Find where the given text appears and provide that cell's center as (X, Y) coordinate. 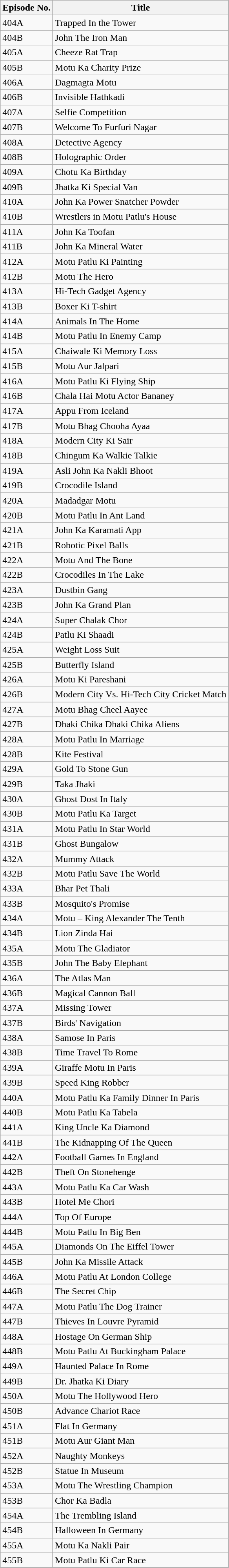
412A (27, 262)
428B (27, 754)
John The Baby Elephant (141, 963)
406A (27, 82)
408A (27, 142)
Crocodiles In The Lake (141, 575)
Boxer Ki T-shirt (141, 306)
Taka Jhaki (141, 784)
417B (27, 426)
410A (27, 202)
455A (27, 1545)
407B (27, 127)
Jhatka Ki Special Van (141, 187)
Invisible Hathkadi (141, 97)
426A (27, 680)
Samose In Paris (141, 1038)
448A (27, 1336)
436B (27, 993)
Patlu Ki Shaadi (141, 635)
Thieves In Louvre Pyramid (141, 1321)
Birds' Navigation (141, 1023)
Diamonds On The Eiffel Tower (141, 1247)
Dhaki Chika Dhaki Chika Aliens (141, 724)
Chaiwale Ki Memory Loss (141, 351)
Chingum Ka Walkie Talkie (141, 456)
451B (27, 1441)
Motu And The Bone (141, 560)
Mosquito's Promise (141, 903)
Motu Patlu In Ant Land (141, 515)
Wrestlers in Motu Patlu's House (141, 217)
430A (27, 799)
Robotic Pixel Balls (141, 545)
415A (27, 351)
Modern City Ki Sair (141, 441)
422B (27, 575)
418B (27, 456)
The Secret Chip (141, 1292)
Kite Festival (141, 754)
Haunted Palace In Rome (141, 1366)
454B (27, 1530)
John Ka Toofan (141, 232)
Hotel Me Chori (141, 1202)
446B (27, 1292)
425B (27, 665)
Chala Hai Motu Actor Bananey (141, 396)
Appu From Iceland (141, 411)
Flat In Germany (141, 1426)
442B (27, 1172)
455B (27, 1560)
Madadgar Motu (141, 500)
443A (27, 1187)
454A (27, 1515)
417A (27, 411)
Motu – King Alexander The Tenth (141, 919)
435A (27, 948)
426B (27, 695)
Halloween In Germany (141, 1530)
Motu Ka Nakli Pair (141, 1545)
406B (27, 97)
433B (27, 903)
443B (27, 1202)
Motu Patlu At London College (141, 1277)
Motu Ka Charity Prize (141, 67)
444A (27, 1217)
423A (27, 590)
Motu Patlu Ka Tabela (141, 1112)
Football Games In England (141, 1157)
Hi-Tech Gadget Agency (141, 291)
Motu Ki Pareshani (141, 680)
Motu The Hollywood Hero (141, 1396)
432B (27, 873)
449B (27, 1381)
414A (27, 321)
Hostage On German Ship (141, 1336)
Motu Aur Jalpari (141, 366)
Naughty Monkeys (141, 1456)
420A (27, 500)
Detective Agency (141, 142)
405A (27, 53)
431B (27, 844)
John Ka Karamati App (141, 530)
Ghost Bungalow (141, 844)
453B (27, 1501)
434A (27, 919)
Chor Ka Badla (141, 1501)
Episode No. (27, 8)
Weight Loss Suit (141, 649)
405B (27, 67)
442A (27, 1157)
414B (27, 336)
452A (27, 1456)
410B (27, 217)
411B (27, 247)
412B (27, 276)
428A (27, 739)
437A (27, 1008)
451A (27, 1426)
430B (27, 814)
Motu Patlu In Big Ben (141, 1232)
Advance Chariot Race (141, 1411)
421A (27, 530)
Motu Patlu In Marriage (141, 739)
407A (27, 112)
429A (27, 769)
445B (27, 1262)
431A (27, 829)
453A (27, 1486)
422A (27, 560)
Motu Bhag Cheel Aayee (141, 709)
446A (27, 1277)
The Atlas Man (141, 978)
Holographic Order (141, 157)
Top Of Europe (141, 1217)
Missing Tower (141, 1008)
424B (27, 635)
John Ka Mineral Water (141, 247)
Motu Patlu Save The World (141, 873)
423B (27, 605)
Butterfly Island (141, 665)
Crocodile Island (141, 486)
421B (27, 545)
Mummy Attack (141, 859)
415B (27, 366)
439A (27, 1068)
Motu The Wrestling Champion (141, 1486)
444B (27, 1232)
413A (27, 291)
411A (27, 232)
Motu Bhag Chooha Ayaa (141, 426)
434B (27, 933)
441B (27, 1142)
Motu Patlu In Star World (141, 829)
Motu Patlu In Enemy Camp (141, 336)
Motu Patlu Ki Car Race (141, 1560)
Gold To Stone Gun (141, 769)
Title (141, 8)
404A (27, 23)
Motu Patlu The Dog Trainer (141, 1306)
Time Travel To Rome (141, 1053)
Animals In The Home (141, 321)
418A (27, 441)
Motu The Hero (141, 276)
Motu Patlu Ka Car Wash (141, 1187)
435B (27, 963)
409A (27, 172)
440A (27, 1097)
Cheeze Rat Trap (141, 53)
441A (27, 1127)
Magical Cannon Ball (141, 993)
424A (27, 620)
416B (27, 396)
Welcome To Furfuri Nagar (141, 127)
413B (27, 306)
The Trembling Island (141, 1515)
432A (27, 859)
Chotu Ka Birthday (141, 172)
Motu Patlu Ka Family Dinner In Paris (141, 1097)
449A (27, 1366)
Selfie Competition (141, 112)
Modern City Vs. Hi-Tech City Cricket Match (141, 695)
433A (27, 888)
416A (27, 381)
450A (27, 1396)
437B (27, 1023)
Motu Patlu Ki Flying Ship (141, 381)
409B (27, 187)
439B (27, 1082)
445A (27, 1247)
452B (27, 1471)
John Ka Power Snatcher Powder (141, 202)
404B (27, 38)
419A (27, 471)
427B (27, 724)
Motu Patlu Ka Target (141, 814)
440B (27, 1112)
John Ka Missile Attack (141, 1262)
Statue In Museum (141, 1471)
The Kidnapping Of The Queen (141, 1142)
420B (27, 515)
419B (27, 486)
Motu Aur Giant Man (141, 1441)
Theft On Stonehenge (141, 1172)
438B (27, 1053)
436A (27, 978)
Bhar Pet Thali (141, 888)
Motu Patlu Ki Painting (141, 262)
Trapped In the Tower (141, 23)
King Uncle Ka Diamond (141, 1127)
425A (27, 649)
John Ka Grand Plan (141, 605)
427A (27, 709)
Motu Patlu At Buckingham Palace (141, 1351)
447A (27, 1306)
Dr. Jhatka Ki Diary (141, 1381)
Super Chalak Chor (141, 620)
450B (27, 1411)
Dagmagta Motu (141, 82)
447B (27, 1321)
Ghost Dost In Italy (141, 799)
Lion Zinda Hai (141, 933)
Dustbin Gang (141, 590)
Speed King Robber (141, 1082)
Motu The Gladiator (141, 948)
429B (27, 784)
Asli John Ka Nakli Bhoot (141, 471)
Giraffe Motu In Paris (141, 1068)
438A (27, 1038)
408B (27, 157)
448B (27, 1351)
John The Iron Man (141, 38)
